Extract the [x, y] coordinate from the center of the cell holding the provided text.  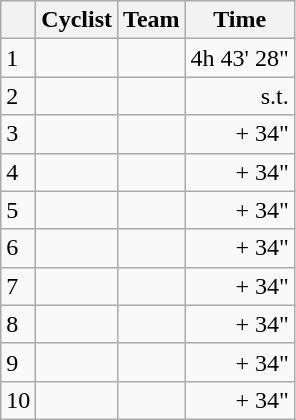
Team [152, 20]
10 [18, 400]
2 [18, 96]
Cyclist [77, 20]
6 [18, 248]
4h 43' 28" [240, 58]
4 [18, 172]
s.t. [240, 96]
5 [18, 210]
Time [240, 20]
8 [18, 324]
1 [18, 58]
7 [18, 286]
3 [18, 134]
9 [18, 362]
